Determine the (x, y) coordinate at the center of the cell enclosing the given text.  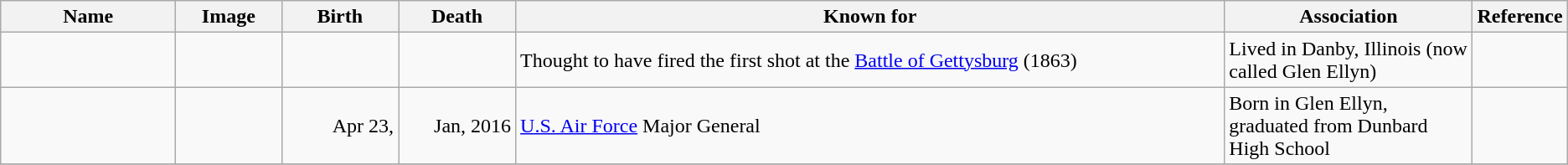
Image (229, 17)
Lived in Danby, Illinois (now called Glen Ellyn) (1349, 60)
U.S. Air Force Major General (870, 126)
Thought to have fired the first shot at the Battle of Gettysburg (1863) (870, 60)
Death (457, 17)
Born in Glen Ellyn, graduated from Dunbard High School (1349, 126)
Association (1349, 17)
Jan, 2016 (457, 126)
Apr 23, (340, 126)
Birth (340, 17)
Reference (1519, 17)
Known for (870, 17)
Name (89, 17)
